For the text-containing cell, return its midpoint in [x, y] coordinate format. 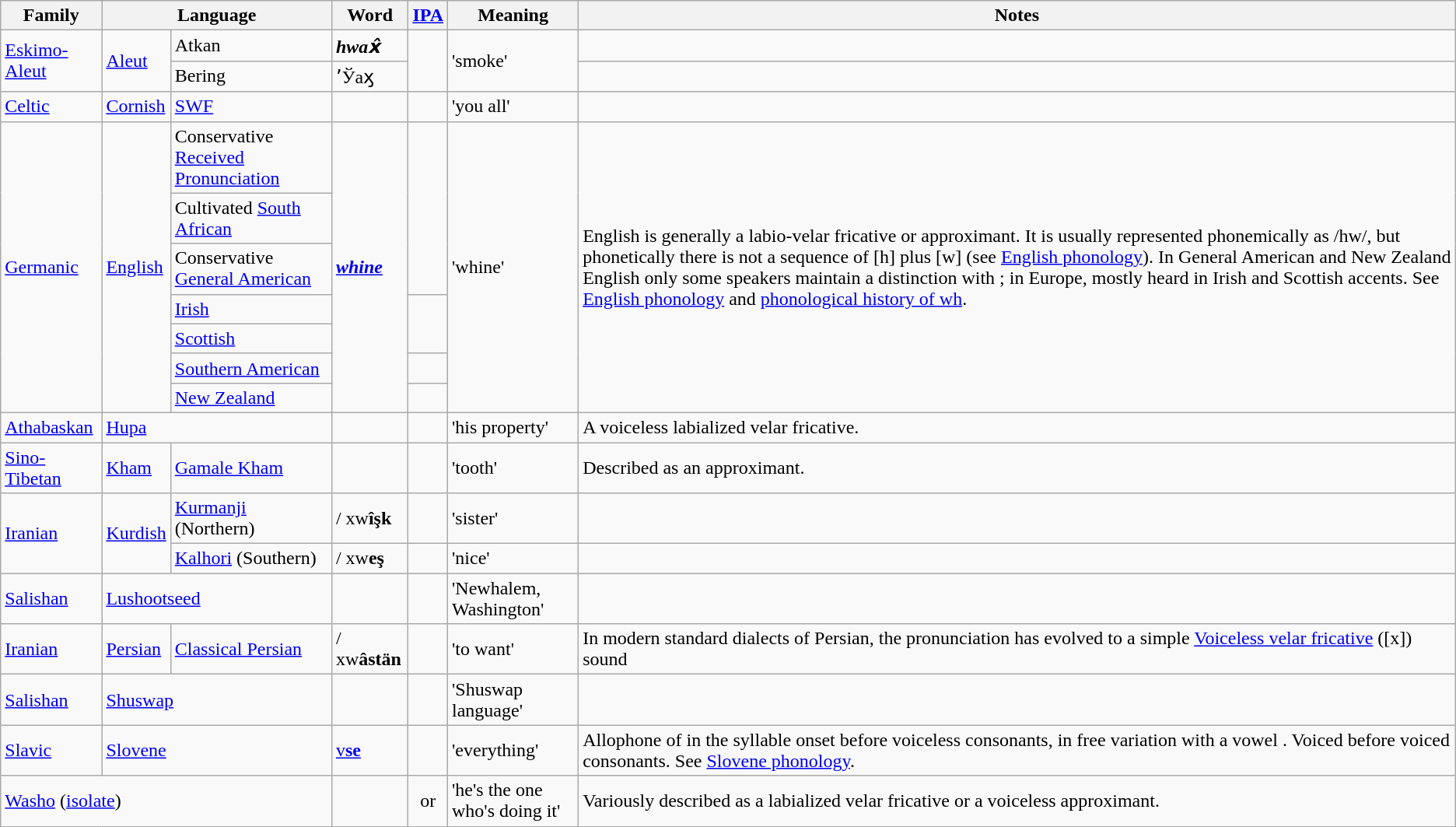
Word [369, 16]
'Shuswap language' [513, 700]
'he's the one who's doing it' [513, 801]
Bering [250, 76]
'tooth' [513, 467]
'everything' [513, 750]
Family [51, 16]
Hupa [217, 427]
Slavic [51, 750]
Notes [1017, 16]
Conservative General American [250, 269]
Scottish [250, 338]
Celtic [51, 107]
Irish [250, 309]
Germanic [51, 267]
Gamale Kham [250, 467]
In modern standard dialects of Persian, the pronunciation has evolved to a simple Voiceless velar fricative ([x]) sound [1017, 649]
Athabaskan [51, 427]
/ xweş [369, 559]
Classical Persian [250, 649]
Slovene [217, 750]
'nice' [513, 559]
Kurdish [136, 534]
or [428, 801]
Cornish [136, 107]
Meaning [513, 16]
'to want' [513, 649]
vse [369, 750]
Variously described as a labialized velar fricative or a voiceless approximant. [1017, 801]
'smoke' [513, 61]
whine [369, 267]
Persian [136, 649]
Atkan [250, 46]
Shuswap [217, 700]
Aleut [136, 61]
English [136, 267]
Kalhori (Southern) [250, 559]
Southern American [250, 368]
hwax̂ [369, 46]
SWF [250, 107]
/ xwâstän [369, 649]
ʼЎaӽ [369, 76]
Conservative Received Pronunciation [250, 157]
'sister' [513, 518]
Eskimo-Aleut [51, 61]
'you all' [513, 107]
Language [217, 16]
Sino-Tibetan [51, 467]
'whine' [513, 267]
/ xwîşk [369, 518]
A voiceless labialized velar fricative. [1017, 427]
Described as an approximant. [1017, 467]
IPA [428, 16]
'his property' [513, 427]
Cultivated South African [250, 218]
New Zealand [250, 398]
Kham [136, 467]
'Newhalem, Washington' [513, 599]
Lushootseed [217, 599]
Kurmanji (Northern) [250, 518]
Washo (isolate) [166, 801]
